For the text-containing cell, return its midpoint in (x, y) coordinate format. 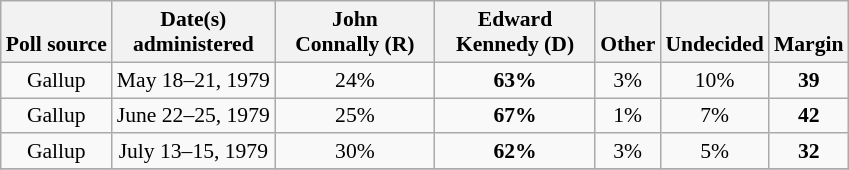
24% (355, 80)
July 13–15, 1979 (194, 152)
42 (809, 116)
Poll source (56, 32)
JohnConnally (R) (355, 32)
June 22–25, 1979 (194, 116)
Other (628, 32)
62% (515, 152)
May 18–21, 1979 (194, 80)
30% (355, 152)
32 (809, 152)
Margin (809, 32)
25% (355, 116)
10% (714, 80)
1% (628, 116)
5% (714, 152)
39 (809, 80)
Date(s)administered (194, 32)
EdwardKennedy (D) (515, 32)
Undecided (714, 32)
7% (714, 116)
67% (515, 116)
63% (515, 80)
